Detect which cell encompasses the target text, then output its [X, Y] center coordinate. 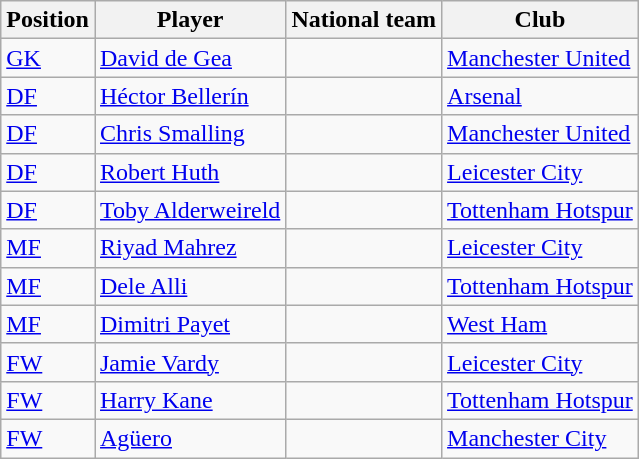
Jamie Vardy [190, 362]
GK [48, 58]
Manchester City [540, 438]
West Ham [540, 324]
Club [540, 20]
Riyad Mahrez [190, 248]
Chris Smalling [190, 134]
David de Gea [190, 58]
Arsenal [540, 96]
Player [190, 20]
Dele Alli [190, 286]
Harry Kane [190, 400]
Toby Alderweireld [190, 210]
Position [48, 20]
Dimitri Payet [190, 324]
Agüero [190, 438]
Robert Huth [190, 172]
Héctor Bellerín [190, 96]
National team [364, 20]
